Detect which cell encompasses the target text, then output its (X, Y) center coordinate. 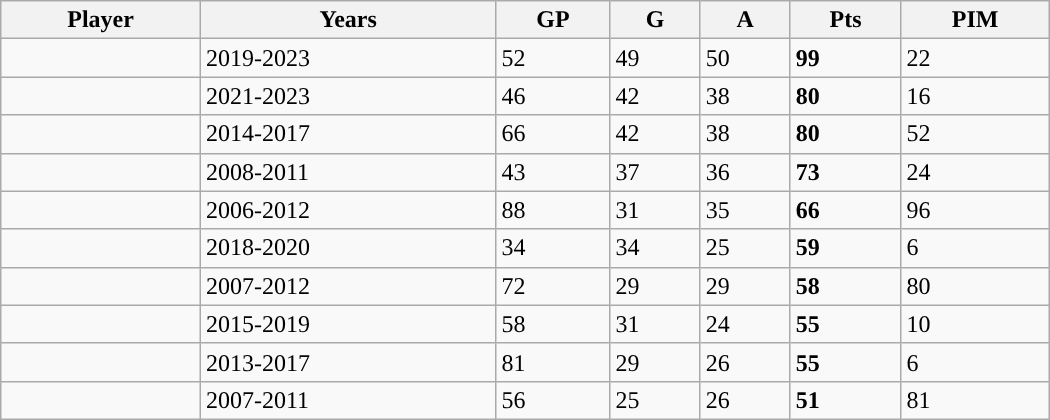
99 (846, 58)
10 (975, 324)
46 (553, 96)
22 (975, 58)
2006-2012 (348, 210)
G (655, 20)
49 (655, 58)
2019-2023 (348, 58)
2013-2017 (348, 362)
36 (745, 172)
2018-2020 (348, 248)
2021-2023 (348, 96)
Years (348, 20)
50 (745, 58)
43 (553, 172)
A (745, 20)
72 (553, 286)
56 (553, 400)
59 (846, 248)
PIM (975, 20)
2008-2011 (348, 172)
2007-2012 (348, 286)
88 (553, 210)
Pts (846, 20)
96 (975, 210)
2007-2011 (348, 400)
16 (975, 96)
35 (745, 210)
Player (101, 20)
2014-2017 (348, 134)
2015-2019 (348, 324)
51 (846, 400)
GP (553, 20)
73 (846, 172)
37 (655, 172)
